Determine the (x, y) coordinate at the center of the cell enclosing the given text.  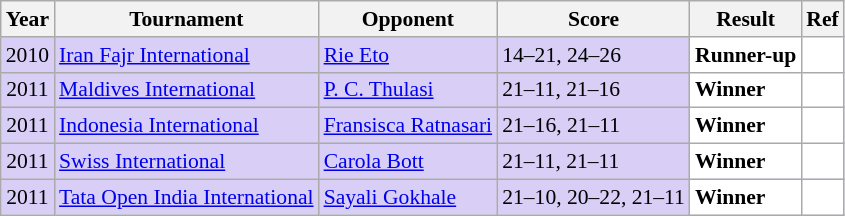
Runner-up (746, 55)
Tata Open India International (186, 197)
Tournament (186, 19)
Score (594, 19)
Iran Fajr International (186, 55)
2010 (28, 55)
14–21, 24–26 (594, 55)
Maldives International (186, 90)
Result (746, 19)
Swiss International (186, 162)
Fransisca Ratnasari (408, 126)
Year (28, 19)
21–11, 21–11 (594, 162)
Carola Bott (408, 162)
Sayali Gokhale (408, 197)
Opponent (408, 19)
Rie Eto (408, 55)
P. C. Thulasi (408, 90)
21–16, 21–11 (594, 126)
21–11, 21–16 (594, 90)
Ref (822, 19)
21–10, 20–22, 21–11 (594, 197)
Indonesia International (186, 126)
